Identify which cell holds the provided text, then report its (x, y) central coordinate. 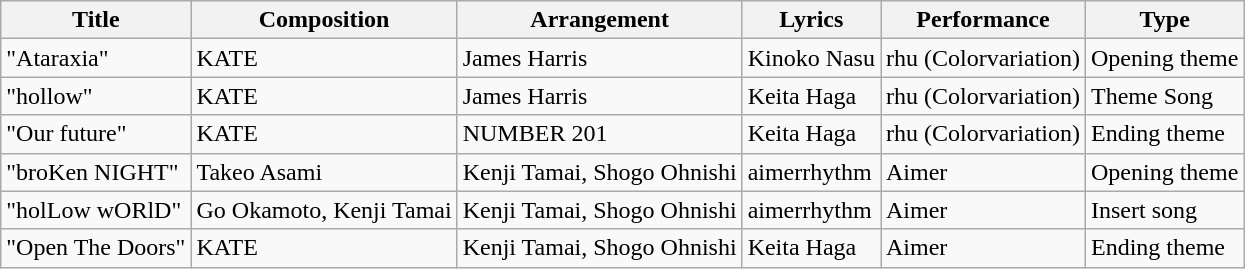
Go Okamoto, Kenji Tamai (324, 210)
"Ataraxia" (96, 58)
Composition (324, 20)
Theme Song (1165, 96)
"broKen NIGHT" (96, 172)
Kinoko Nasu (811, 58)
Performance (982, 20)
NUMBER 201 (600, 134)
Type (1165, 20)
Title (96, 20)
Insert song (1165, 210)
"Open The Doors" (96, 248)
Arrangement (600, 20)
"holLow wORlD" (96, 210)
Lyrics (811, 20)
"Our future" (96, 134)
Takeo Asami (324, 172)
"hollow" (96, 96)
